Output the [X, Y] coordinate of the center of the cell containing the given text.  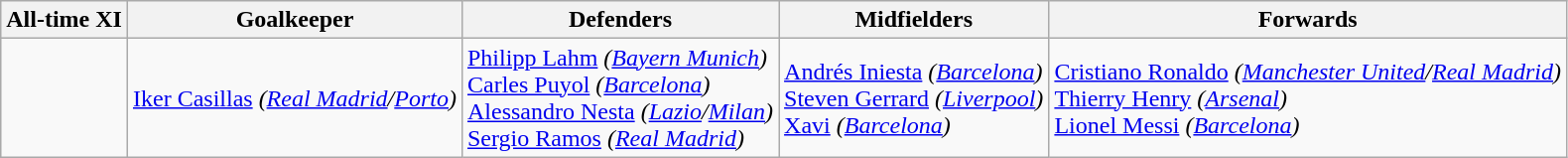
Iker Casillas (Real Madrid/Porto) [294, 97]
Philipp Lahm (Bayern Munich) Carles Puyol (Barcelona) Alessandro Nesta (Lazio/Milan) Sergio Ramos (Real Madrid) [619, 97]
Midfielders [914, 20]
Defenders [619, 20]
All-time XI [65, 20]
Andrés Iniesta (Barcelona) Steven Gerrard (Liverpool) Xavi (Barcelona) [914, 97]
Forwards [1308, 20]
Goalkeeper [294, 20]
Cristiano Ronaldo (Manchester United/Real Madrid) Thierry Henry (Arsenal) Lionel Messi (Barcelona) [1308, 97]
